Output the [X, Y] coordinate of the center of the cell containing the given text.  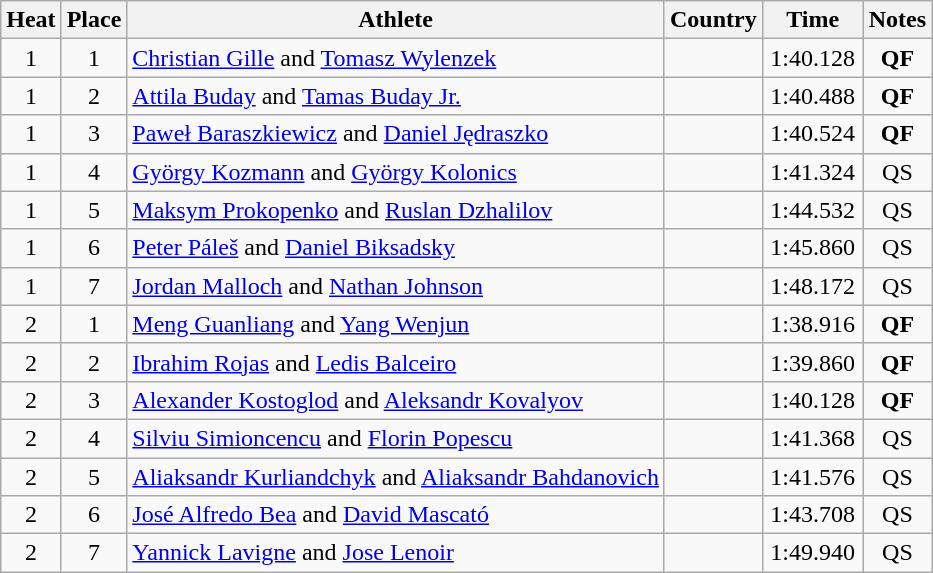
György Kozmann and György Kolonics [396, 172]
1:43.708 [812, 515]
1:49.940 [812, 553]
1:41.368 [812, 438]
José Alfredo Bea and David Mascató [396, 515]
Time [812, 20]
Attila Buday and Tamas Buday Jr. [396, 96]
1:41.576 [812, 477]
1:45.860 [812, 248]
1:48.172 [812, 286]
Place [94, 20]
Peter Páleš and Daniel Biksadsky [396, 248]
1:44.532 [812, 210]
Meng Guanliang and Yang Wenjun [396, 324]
1:41.324 [812, 172]
Silviu Simioncencu and Florin Popescu [396, 438]
Yannick Lavigne and Jose Lenoir [396, 553]
Jordan Malloch and Nathan Johnson [396, 286]
Aliaksandr Kurliandchyk and Aliaksandr Bahdanovich [396, 477]
Country [713, 20]
Ibrahim Rojas and Ledis Balceiro [396, 362]
Alexander Kostoglod and Aleksandr Kovalyov [396, 400]
Paweł Baraszkiewicz and Daniel Jędraszko [396, 134]
1:40.524 [812, 134]
1:40.488 [812, 96]
1:38.916 [812, 324]
Maksym Prokopenko and Ruslan Dzhalilov [396, 210]
Christian Gille and Tomasz Wylenzek [396, 58]
Athlete [396, 20]
Heat [31, 20]
1:39.860 [812, 362]
Notes [897, 20]
